Return the [X, Y] coordinate for the center point of the cell that contains the specified text.  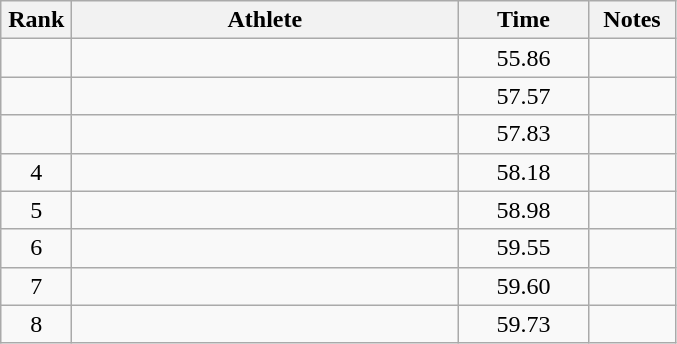
Notes [632, 20]
57.57 [524, 96]
6 [36, 248]
Athlete [265, 20]
58.18 [524, 172]
4 [36, 172]
59.73 [524, 324]
8 [36, 324]
55.86 [524, 58]
Time [524, 20]
58.98 [524, 210]
59.60 [524, 286]
57.83 [524, 134]
5 [36, 210]
59.55 [524, 248]
Rank [36, 20]
7 [36, 286]
